Locate the cell with the specified text and output its [X, Y] center coordinate. 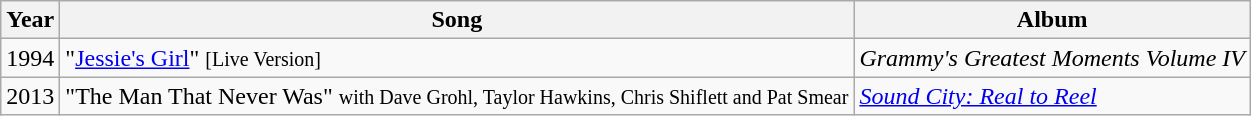
2013 [30, 96]
1994 [30, 58]
Album [1052, 20]
"Jessie's Girl" [Live Version] [457, 58]
Song [457, 20]
Year [30, 20]
"The Man That Never Was" with Dave Grohl, Taylor Hawkins, Chris Shiflett and Pat Smear [457, 96]
Sound City: Real to Reel [1052, 96]
Grammy's Greatest Moments Volume IV [1052, 58]
